Return (X, Y) of the center of cell containing provided text 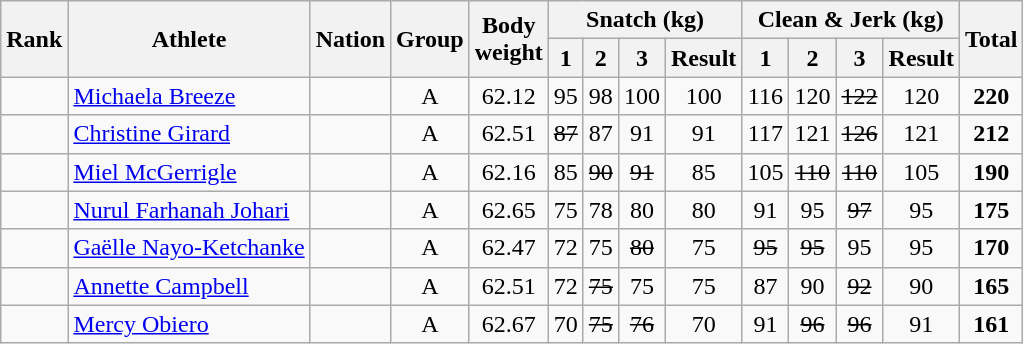
Mercy Obiero (189, 324)
161 (991, 324)
Gaëlle Nayo-Ketchanke (189, 248)
62.12 (508, 96)
62.65 (508, 210)
126 (860, 134)
212 (991, 134)
97 (860, 210)
Nation (350, 39)
Annette Campbell (189, 286)
117 (766, 134)
62.67 (508, 324)
76 (642, 324)
Miel McGerrigle (189, 172)
92 (860, 286)
Group (430, 39)
98 (600, 96)
220 (991, 96)
Bodyweight (508, 39)
Snatch (kg) (645, 20)
Michaela Breeze (189, 96)
Total (991, 39)
175 (991, 210)
170 (991, 248)
62.16 (508, 172)
Athlete (189, 39)
165 (991, 286)
190 (991, 172)
122 (860, 96)
Rank (34, 39)
78 (600, 210)
116 (766, 96)
62.47 (508, 248)
Clean & Jerk (kg) (851, 20)
Nurul Farhanah Johari (189, 210)
Christine Girard (189, 134)
